Extract the [x, y] coordinate from the center of the cell holding the provided text.  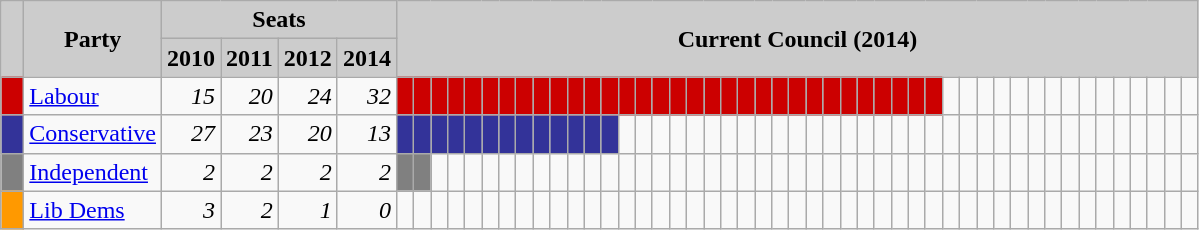
2014 [366, 58]
1 [308, 210]
Lib Dems [93, 210]
3 [192, 210]
24 [308, 96]
Party [93, 39]
32 [366, 96]
Labour [93, 96]
2011 [250, 58]
27 [192, 134]
13 [366, 134]
0 [366, 210]
15 [192, 96]
2012 [308, 58]
2010 [192, 58]
Independent [93, 172]
23 [250, 134]
Seats [280, 20]
Conservative [93, 134]
Current Council (2014) [797, 39]
